Search for the cell housing the specified text and yield its (X, Y) center coordinate. 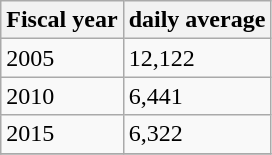
6,322 (197, 134)
2005 (62, 58)
daily average (197, 20)
12,122 (197, 58)
6,441 (197, 96)
2015 (62, 134)
Fiscal year (62, 20)
2010 (62, 96)
